Search for the cell housing the specified text and yield its (x, y) center coordinate. 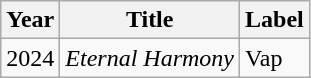
Eternal Harmony (150, 58)
Vap (275, 58)
2024 (30, 58)
Label (275, 20)
Year (30, 20)
Title (150, 20)
